Output the (x, y) coordinate of the center of the cell containing the given text.  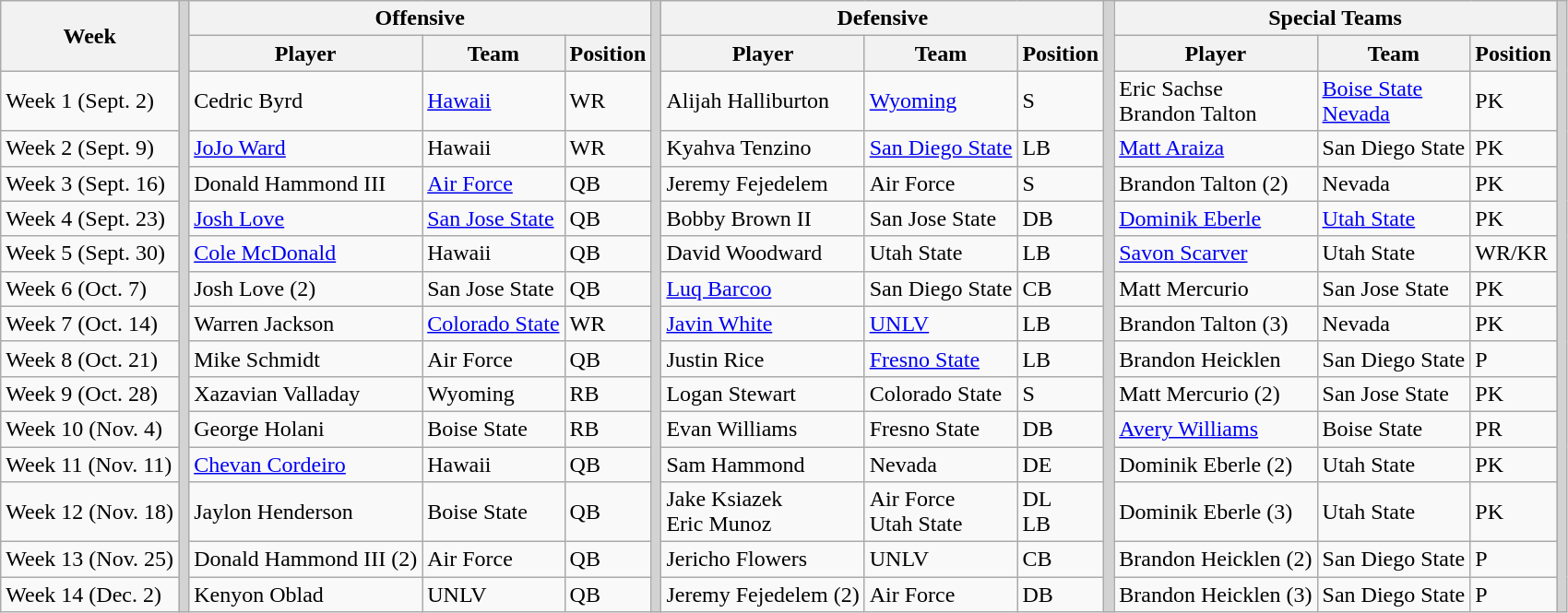
Josh Love (2) (306, 289)
Mike Schmidt (306, 359)
Week 10 (Nov. 4) (90, 429)
Matt Mercurio (1216, 289)
Donald Hammond III (306, 183)
Brandon Heicklen (2) (1216, 560)
Cedric Byrd (306, 101)
Justin Rice (763, 359)
Dominik Eberle (1216, 218)
JoJo Ward (306, 148)
Jake KsiazekEric Munoz (763, 513)
Jeremy Fejedelem (2) (763, 595)
Matt Mercurio (2) (1216, 394)
Week 13 (Nov. 25) (90, 560)
Eric SachseBrandon Talton (1216, 101)
Avery Williams (1216, 429)
Matt Araiza (1216, 148)
Week 8 (Oct. 21) (90, 359)
Offensive (421, 18)
Alijah Halliburton (763, 101)
Javin White (763, 324)
Week 1 (Sept. 2) (90, 101)
Donald Hammond III (2) (306, 560)
Week 2 (Sept. 9) (90, 148)
Week 4 (Sept. 23) (90, 218)
Brandon Talton (3) (1216, 324)
Evan Williams (763, 429)
Jaylon Henderson (306, 513)
Week 11 (Nov. 11) (90, 464)
Luq Barcoo (763, 289)
WR/KR (1514, 253)
Air ForceUtah State (941, 513)
Warren Jackson (306, 324)
Brandon Heicklen (3) (1216, 595)
Kyahva Tenzino (763, 148)
Defensive (883, 18)
Cole McDonald (306, 253)
DE (1061, 464)
DLLB (1061, 513)
Sam Hammond (763, 464)
Week 7 (Oct. 14) (90, 324)
Logan Stewart (763, 394)
Week 9 (Oct. 28) (90, 394)
Week 5 (Sept. 30) (90, 253)
David Woodward (763, 253)
Week 3 (Sept. 16) (90, 183)
Jeremy Fejedelem (763, 183)
Dominik Eberle (3) (1216, 513)
Brandon Talton (2) (1216, 183)
Boise StateNevada (1394, 101)
Savon Scarver (1216, 253)
Week (90, 36)
George Holani (306, 429)
Brandon Heicklen (1216, 359)
Week 12 (Nov. 18) (90, 513)
Jericho Flowers (763, 560)
Xazavian Valladay (306, 394)
Week 14 (Dec. 2) (90, 595)
Week 6 (Oct. 7) (90, 289)
Dominik Eberle (2) (1216, 464)
Bobby Brown II (763, 218)
Josh Love (306, 218)
PR (1514, 429)
Kenyon Oblad (306, 595)
Chevan Cordeiro (306, 464)
Special Teams (1336, 18)
